Return the (x, y) coordinate for the center point of the cell that contains the specified text.  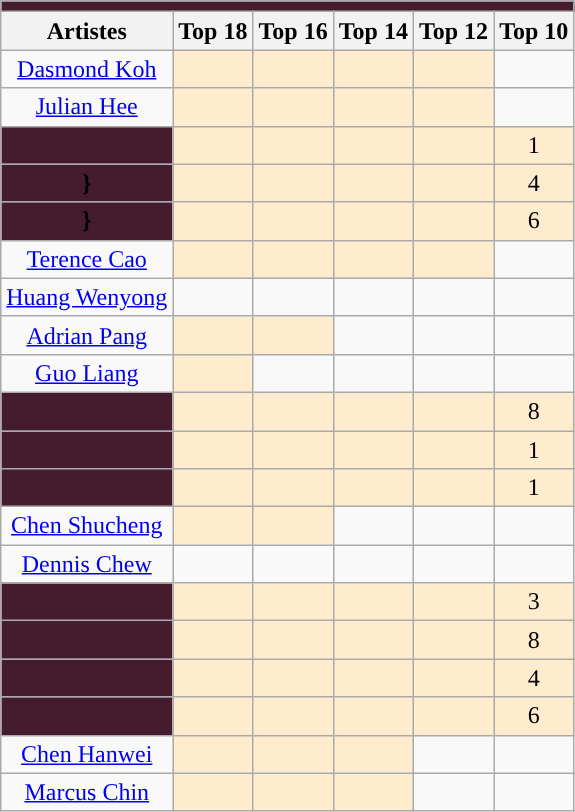
Top 10 (534, 31)
Julian Hee (87, 107)
Chen Hanwei (87, 754)
Adrian Pang (87, 335)
Dennis Chew (87, 564)
Artistes (87, 31)
Chen Shucheng (87, 526)
Top 12 (453, 31)
Terence Cao (87, 259)
Top 14 (373, 31)
Top 16 (293, 31)
Dasmond Koh (87, 69)
Huang Wenyong (87, 297)
3 (534, 602)
Marcus Chin (87, 792)
Top 18 (213, 31)
Guo Liang (87, 373)
